For the text-containing cell, return its midpoint in (x, y) coordinate format. 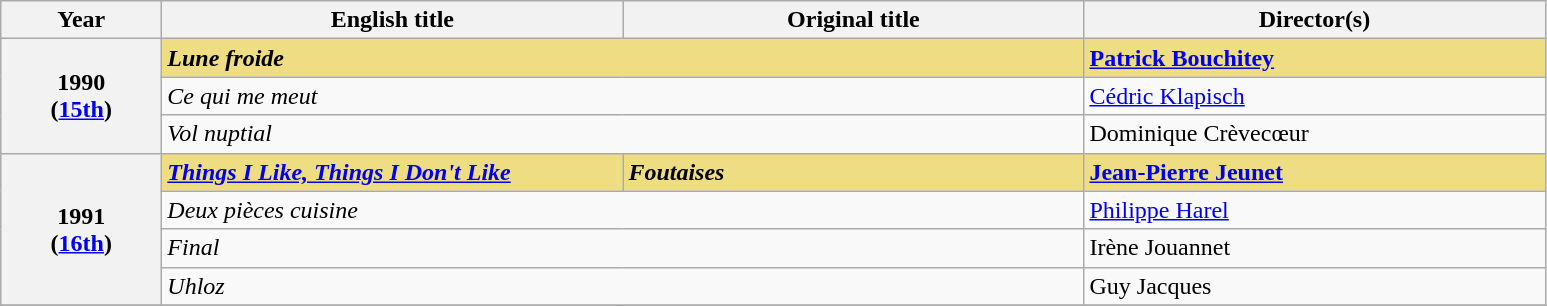
Patrick Bouchitey (1314, 58)
Dominique Crèvecœur (1314, 134)
English title (392, 20)
Vol nuptial (623, 134)
Things I Like, Things I Don't Like (392, 172)
Cédric Klapisch (1314, 96)
Director(s) (1314, 20)
Jean-Pierre Jeunet (1314, 172)
Guy Jacques (1314, 286)
Ce qui me meut (623, 96)
Philippe Harel (1314, 210)
Lune froide (623, 58)
Final (623, 248)
Uhloz (623, 286)
Foutaises (854, 172)
Original title (854, 20)
Deux pièces cuisine (623, 210)
Year (82, 20)
Irène Jouannet (1314, 248)
1991(16th) (82, 229)
1990(15th) (82, 96)
